Return (x, y) of the center of cell containing provided text 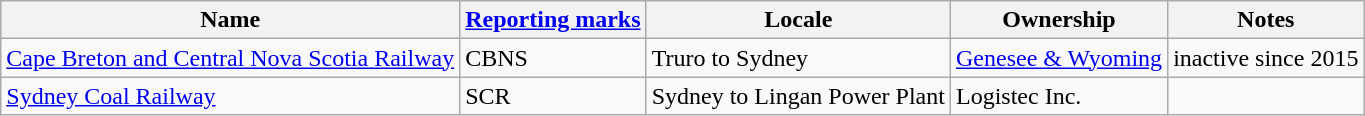
Genesee & Wyoming (1058, 58)
Sydney to Lingan Power Plant (798, 96)
Locale (798, 20)
Name (230, 20)
Logistec Inc. (1058, 96)
Ownership (1058, 20)
Cape Breton and Central Nova Scotia Railway (230, 58)
Notes (1266, 20)
SCR (553, 96)
Sydney Coal Railway (230, 96)
Reporting marks (553, 20)
Truro to Sydney (798, 58)
inactive since 2015 (1266, 58)
CBNS (553, 58)
